Return the (X, Y) coordinate for the center point of the cell that contains the specified text.  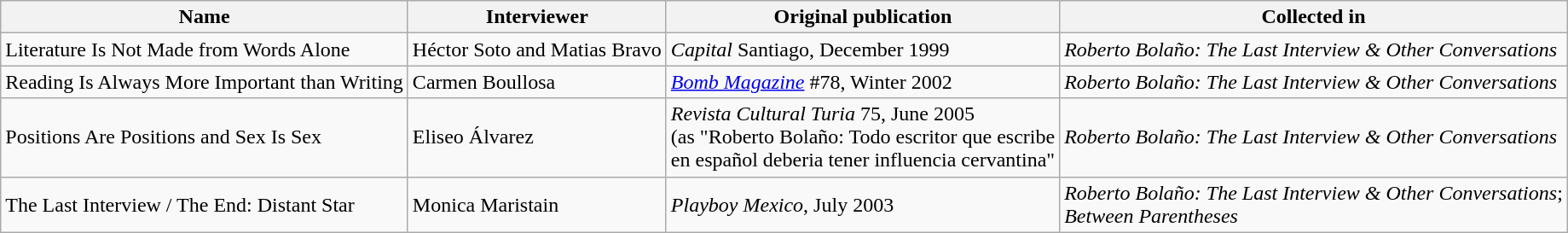
Reading Is Always More Important than Writing (205, 82)
Original publication (863, 17)
Monica Maristain (537, 205)
The Last Interview / The End: Distant Star (205, 205)
Eliseo Álvarez (537, 137)
Roberto Bolaño: The Last Interview & Other Conversations;Between Parentheses (1314, 205)
Revista Cultural Turia 75, June 2005(as "Roberto Bolaño: Todo escritor que escribeen español deberia tener influencia cervantina" (863, 137)
Interviewer (537, 17)
Positions Are Positions and Sex Is Sex (205, 137)
Name (205, 17)
Literature Is Not Made from Words Alone (205, 50)
Capital Santiago, December 1999 (863, 50)
Bomb Magazine #78, Winter 2002 (863, 82)
Playboy Mexico, July 2003 (863, 205)
Héctor Soto and Matias Bravo (537, 50)
Carmen Boullosa (537, 82)
Collected in (1314, 17)
